Find where the given text appears and provide that cell's center as (x, y) coordinate. 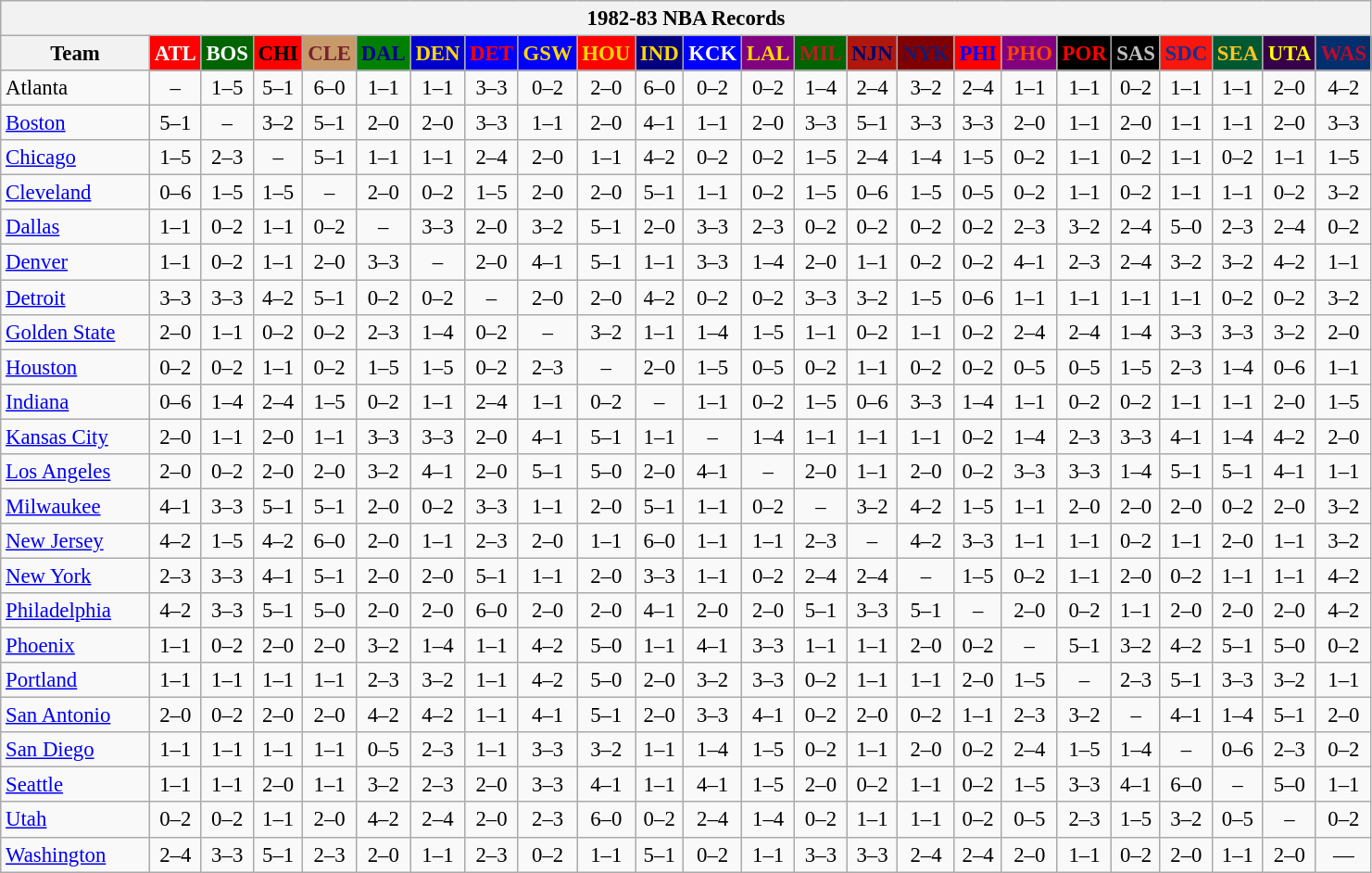
BOS (227, 54)
DET (491, 54)
LAL (767, 54)
Los Angeles (76, 472)
Milwaukee (76, 506)
Seattle (76, 785)
Detroit (76, 297)
Team (76, 54)
GSW (548, 54)
New York (76, 576)
Philadelphia (76, 611)
CHI (278, 54)
UTA (1290, 54)
NJN (873, 54)
PHO (1029, 54)
Boston (76, 123)
Atlanta (76, 88)
KCK (713, 54)
SEA (1238, 54)
San Diego (76, 750)
DEN (437, 54)
Kansas City (76, 436)
Portland (76, 680)
Houston (76, 367)
Chicago (76, 158)
San Antonio (76, 715)
PHI (978, 54)
DAL (384, 54)
IND (660, 54)
Cleveland (76, 193)
Indiana (76, 401)
SDC (1186, 54)
NYK (926, 54)
Washington (76, 854)
1982-83 NBA Records (686, 19)
ATL (175, 54)
SAS (1136, 54)
Dallas (76, 227)
Utah (76, 820)
Golden State (76, 332)
WAS (1343, 54)
Denver (76, 262)
POR (1084, 54)
MIL (821, 54)
HOU (606, 54)
CLE (330, 54)
Phoenix (76, 646)
— (1343, 854)
New Jersey (76, 541)
